Return (X, Y) of the center of cell containing provided text 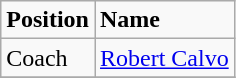
Name (164, 20)
Robert Calvo (164, 58)
Coach (48, 58)
Position (48, 20)
